Provide the [x, y] coordinate of the cell's center where the given text is located.  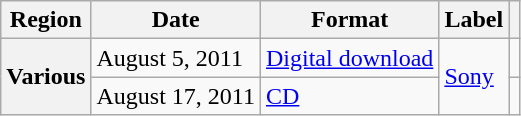
August 17, 2011 [176, 96]
Sony [474, 77]
Format [349, 20]
Various [46, 77]
CD [349, 96]
Date [176, 20]
Region [46, 20]
August 5, 2011 [176, 58]
Digital download [349, 58]
Label [474, 20]
